Return the [X, Y] coordinate for the center point of the cell that contains the specified text.  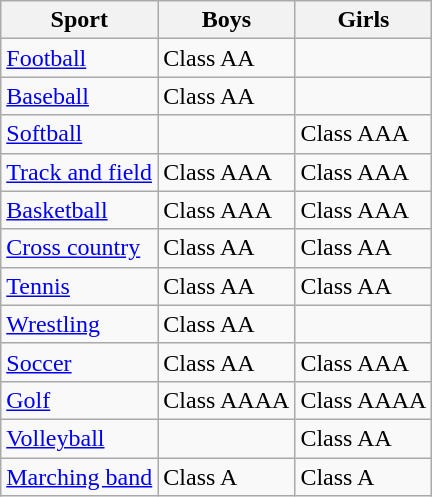
Football [80, 58]
Tennis [80, 286]
Boys [226, 20]
Cross country [80, 248]
Track and field [80, 172]
Volleyball [80, 438]
Wrestling [80, 324]
Baseball [80, 96]
Sport [80, 20]
Basketball [80, 210]
Girls [364, 20]
Softball [80, 134]
Marching band [80, 477]
Golf [80, 400]
Soccer [80, 362]
